Find where the given text appears and provide that cell's center as [X, Y] coordinate. 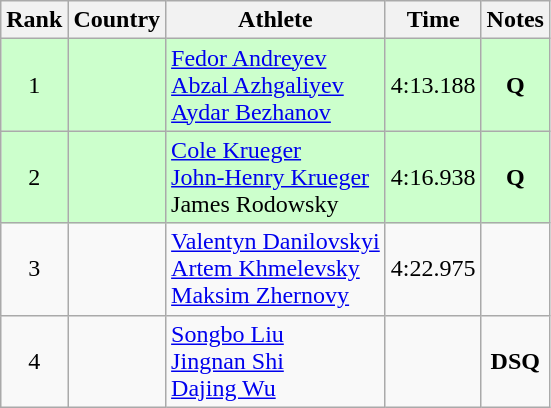
4:16.938 [433, 177]
4:13.188 [433, 85]
3 [34, 269]
2 [34, 177]
1 [34, 85]
Country [117, 20]
4 [34, 361]
Rank [34, 20]
Time [433, 20]
Fedor Andreyev Abzal Azhgaliyev Aydar Bezhanov [276, 85]
Cole Krueger John-Henry Krueger James Rodowsky [276, 177]
Songbo Liu Jingnan Shi Dajing Wu [276, 361]
Valentyn Danilovskyi Artem Khmelevsky Maksim Zhernovy [276, 269]
Notes [515, 20]
Athlete [276, 20]
DSQ [515, 361]
4:22.975 [433, 269]
